Search for the cell housing the specified text and yield its (x, y) center coordinate. 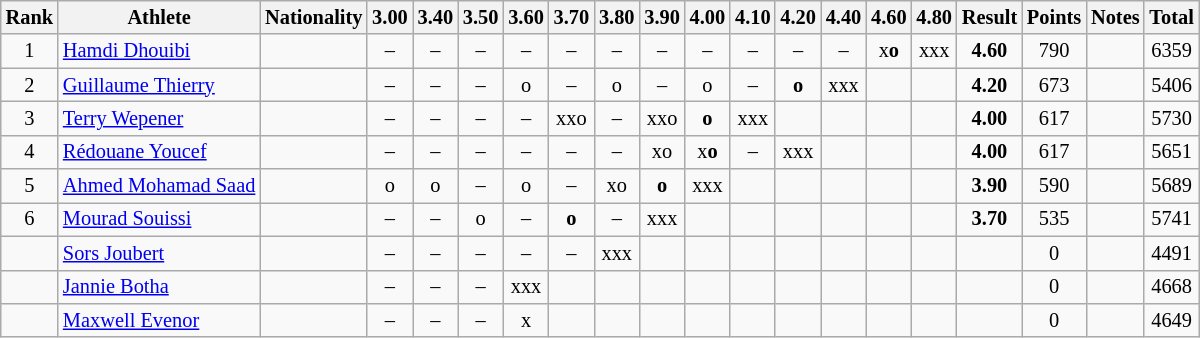
Terry Wepener (159, 118)
Notes (1115, 17)
3.40 (436, 17)
Sors Joubert (159, 253)
4491 (1171, 253)
3.80 (616, 17)
Nationality (314, 17)
5406 (1171, 85)
5 (30, 186)
4.10 (752, 17)
790 (1054, 51)
3 (30, 118)
3.50 (480, 17)
Ahmed Mohamad Saad (159, 186)
Total (1171, 17)
1 (30, 51)
535 (1054, 219)
Points (1054, 17)
x (526, 320)
3.60 (526, 17)
2 (30, 85)
673 (1054, 85)
4 (30, 152)
590 (1054, 186)
4.80 (934, 17)
6 (30, 219)
6359 (1171, 51)
4668 (1171, 287)
4.40 (844, 17)
Result (990, 17)
Guillaume Thierry (159, 85)
5730 (1171, 118)
Mourad Souissi (159, 219)
Athlete (159, 17)
4649 (1171, 320)
3.00 (390, 17)
5651 (1171, 152)
5741 (1171, 219)
Rank (30, 17)
Rédouane Youcef (159, 152)
Hamdi Dhouibi (159, 51)
Jannie Botha (159, 287)
Maxwell Evenor (159, 320)
5689 (1171, 186)
